Pinpoint the cell where the given text exists, returning its [x, y] midpoint coordinate. 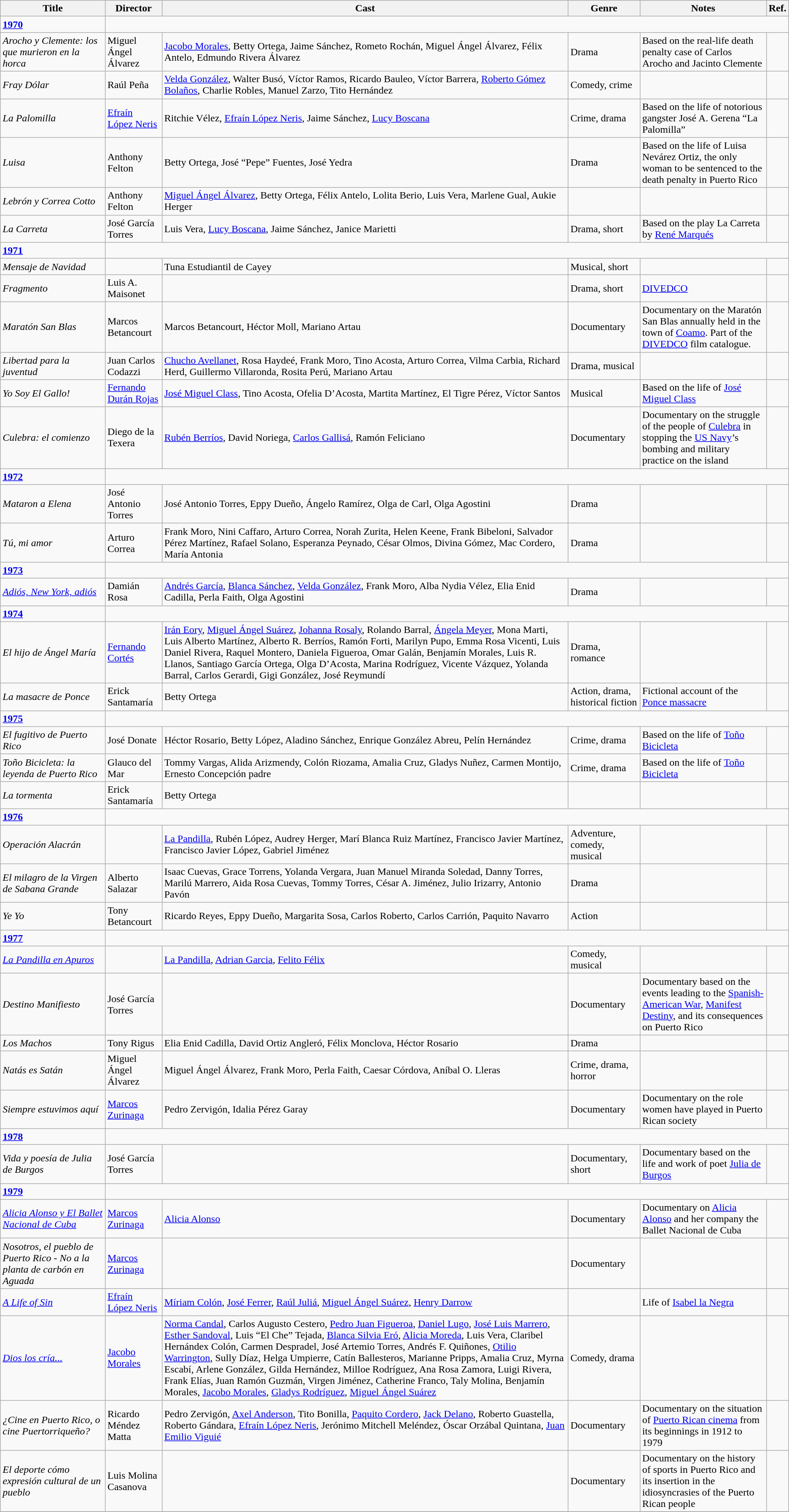
Arocho y Clemente: los que murieron en la horca [53, 52]
Raúl Peña [133, 85]
Documentary based on the life and work of poet Julia de Burgos [703, 1164]
José Antonio Torres, Eppy Dueño, Ángelo Ramírez, Olga de Carl, Olga Agostini [365, 504]
Comedy, musical [604, 960]
Title [53, 8]
Life of Isabel la Negra [703, 1302]
Fray Dólar [53, 85]
Toño Bicicleta: la leyenda de Puerto Rico [53, 768]
Action, drama, historical fiction [604, 697]
Documentary on the history of sports in Puerto Rico and its insertion in the idiosyncrasies of the Puerto Rican people [703, 1481]
Alicia Alonso [365, 1219]
Documentary on the struggle of the people of Culebra in stopping the US Navy’s bombing and military practice on the island [703, 438]
La masacre de Ponce [53, 697]
Based on the real-life death penalty case of Carlos Arocho and Jacinto Clemente [703, 52]
José Antonio Torres [133, 504]
1979 [53, 1191]
Tony Rigus [133, 1043]
Drama, musical [604, 366]
Documentary on the Maratón San Blas annually held in the town of Coamo. Part of the DIVEDCO film catalogue. [703, 327]
1970 [53, 24]
Alicia Alonso y El Ballet Nacional de Cuba [53, 1219]
Operación Alacrán [53, 844]
Jacobo Morales [133, 1358]
Chucho Avellanet, Rosa Haydeé, Frank Moro, Tino Acosta, Arturo Correa, Vilma Carbia, Richard Herd, Guillermo Villaronda, Rosita Perú, Mariano Artau [365, 366]
Tony Betancourt [133, 916]
Notes [703, 8]
1973 [53, 570]
1972 [53, 477]
Fictional account of the Ponce massacre [703, 697]
Dios los cría... [53, 1358]
Alberto Salazar [133, 883]
Los Machos [53, 1043]
Documentary based on the events leading to the Spanish-American War, Manifest Destiny, and its consequences on Puerto Rico [703, 1004]
Lebrón y Correa Cotto [53, 201]
Pedro Zervigón, Idalia Pérez Garay [365, 1109]
Andrés García, Blanca Sánchez, Velda González, Frank Moro, Alba Nydia Vélez, Elia Enid Cadilla, Perla Faith, Olga Agostini [365, 592]
Director [133, 8]
Velda González, Walter Busó, Víctor Ramos, Ricardo Bauleo, Víctor Barrera, Roberto Gómez Bolaños, Charlie Robles, Manuel Zarzo, Tito Hernández [365, 85]
Elia Enid Cadilla, David Ortiz Angleró, Félix Monclova, Héctor Rosario [365, 1043]
Based on the life of notorious gangster José A. Gerena “La Palomilla” [703, 118]
Documentary on Alicia Alonso and her company the Ballet Nacional de Cuba [703, 1219]
Rubén Berríos, David Noriega, Carlos Gallisá, Ramón Feliciano [365, 438]
Luis A. Maisonet [133, 288]
Action [604, 916]
La Palomilla [53, 118]
El deporte cómo expresión cultural de un pueblo [53, 1481]
1977 [53, 938]
Juan Carlos Codazzi [133, 366]
1978 [53, 1137]
Fernando Cortés [133, 652]
Cast [365, 8]
Luisa [53, 163]
Ricardo Méndez Matta [133, 1425]
Tommy Vargas, Alida Arizmendy, Colón Riozama, Amalia Cruz, Gladys Nuñez, Carmen Montijo, Ernesto Concepción padre [365, 768]
Documentary on the situation of Puerto Rican cinema from its beginnings in 1912 to 1979 [703, 1425]
Maratón San Blas [53, 327]
Luis Vera, Lucy Boscana, Jaime Sánchez, Janice Marietti [365, 228]
Luis Molina Casanova [133, 1481]
Destino Manifiesto [53, 1004]
Based on the life of Luisa Nevárez Ortiz, the only woman to be sentenced to the death penalty in Puerto Rico [703, 163]
Siempre estuvimos aquí [53, 1109]
Based on the play La Carreta by René Marqués [703, 228]
La Pandilla en Apuros [53, 960]
Comedy, crime [604, 85]
José Donate [133, 740]
Ref. [777, 8]
Drama, romance [604, 652]
Tuna Estudiantil de Cayey [365, 266]
1974 [53, 614]
Marcos Betancourt [133, 327]
Diego de la Texera [133, 438]
Libertad para la juventud [53, 366]
Glauco del Mar [133, 768]
Tú, mi amor [53, 543]
Genre [604, 8]
DIVEDCO [703, 288]
Culebra: el comienzo [53, 438]
Adiós, New York, adiós [53, 592]
El fugitivo de Puerto Rico [53, 740]
Ye Yo [53, 916]
Crime, drama, horror [604, 1070]
Documentary on the role women have played in Puerto Rican society [703, 1109]
José Miguel Class, Tino Acosta, Ofelia D’Acosta, Martita Martínez, El Tigre Pérez, Víctor Santos [365, 394]
La tormenta [53, 795]
La Carreta [53, 228]
Miguel Ángel Álvarez, Frank Moro, Perla Faith, Caesar Córdova, Aníbal O. Lleras [365, 1070]
¿Cine en Puerto Rico, o cine Puertorriqueño? [53, 1425]
Héctor Rosario, Betty López, Aladino Sánchez, Enrique González Abreu, Pelín Hernández [365, 740]
Míriam Colón, José Ferrer, Raúl Juliá, Miguel Ángel Suárez, Henry Darrow [365, 1302]
Natás es Satán [53, 1070]
Ritchie Vélez, Efraín López Neris, Jaime Sánchez, Lucy Boscana [365, 118]
Comedy, drama [604, 1358]
Musical [604, 394]
1975 [53, 718]
Musical, short [604, 266]
Betty Ortega, José “Pepe” Fuentes, José Yedra [365, 163]
Fernando Durán Rojas [133, 394]
Adventure, comedy, musical [604, 844]
Yo Soy El Gallo! [53, 394]
Mataron a Elena [53, 504]
1971 [53, 250]
Nosotros, el pueblo de Puerto Rico - No a la planta de carbón en Aguada [53, 1263]
Documentary, short [604, 1164]
Marcos Betancourt, Héctor Moll, Mariano Artau [365, 327]
La Pandilla, Rubén López, Audrey Herger, Marí Blanca Ruiz Martínez, Francisco Javier Martínez, Francisco Javier López, Gabriel Jiménez [365, 844]
El milagro de la Virgen de Sabana Grande [53, 883]
Arturo Correa [133, 543]
Mensaje de Navidad [53, 266]
Fragmento [53, 288]
Based on the life of José Miguel Class [703, 394]
La Pandilla, Adrian Garcia, Felito Félix [365, 960]
A Life of Sin [53, 1302]
Ricardo Reyes, Eppy Dueño, Margarita Sosa, Carlos Roberto, Carlos Carrión, Paquito Navarro [365, 916]
1976 [53, 817]
Miguel Ángel Álvarez, Betty Ortega, Félix Antelo, Lolita Berio, Luis Vera, Marlene Gual, Aukie Herger [365, 201]
Damián Rosa [133, 592]
Jacobo Morales, Betty Ortega, Jaime Sánchez, Rometo Rochán, Miguel Ángel Álvarez, Félix Antelo, Edmundo Rivera Álvarez [365, 52]
El hijo de Ángel María [53, 652]
Vida y poesía de Julia de Burgos [53, 1164]
